Identify which cell holds the provided text, then report its [x, y] central coordinate. 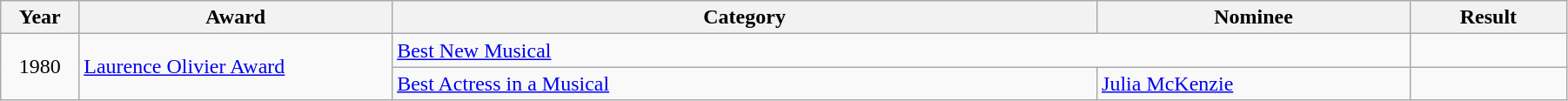
Julia McKenzie [1254, 84]
Best New Musical [901, 50]
Nominee [1254, 17]
Category [745, 17]
Year [40, 17]
Laurence Olivier Award [236, 67]
Award [236, 17]
1980 [40, 67]
Best Actress in a Musical [745, 84]
Result [1488, 17]
